From the cell containing the given text, extract its center point as [x, y] coordinate. 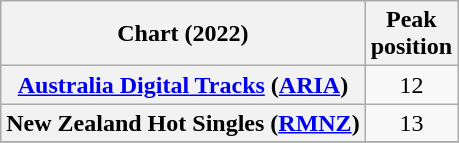
Peakposition [411, 34]
Chart (2022) [183, 34]
12 [411, 85]
New Zealand Hot Singles (RMNZ) [183, 123]
Australia Digital Tracks (ARIA) [183, 85]
13 [411, 123]
